Extract the [x, y] coordinate from the center of the cell holding the provided text.  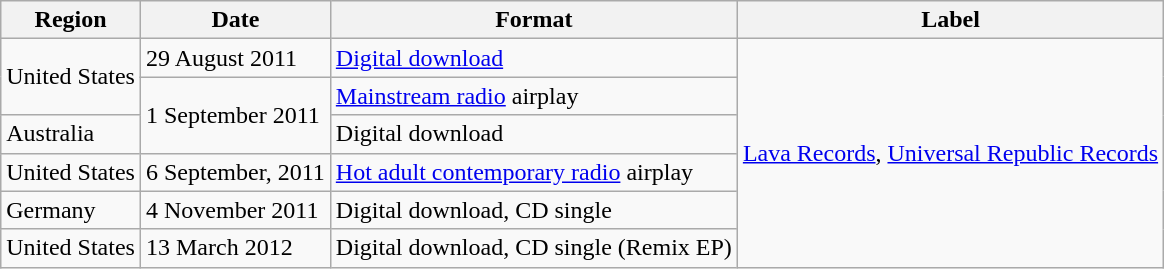
4 November 2011 [235, 210]
Format [534, 20]
1 September 2011 [235, 115]
Digital download, CD single [534, 210]
Date [235, 20]
Label [950, 20]
13 March 2012 [235, 248]
Digital download, CD single (Remix EP) [534, 248]
Lava Records, Universal Republic Records [950, 153]
Germany [71, 210]
Mainstream radio airplay [534, 96]
Australia [71, 134]
Hot adult contemporary radio airplay [534, 172]
29 August 2011 [235, 58]
6 September, 2011 [235, 172]
Region [71, 20]
